Scan for the cell matching the given text and deliver its [X, Y] coordinate at center. 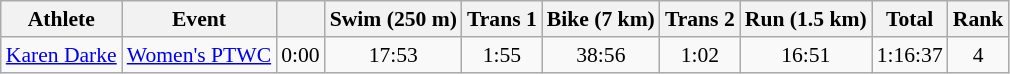
38:56 [601, 55]
Bike (7 km) [601, 19]
Swim (250 m) [394, 19]
1:02 [700, 55]
4 [978, 55]
Rank [978, 19]
17:53 [394, 55]
16:51 [806, 55]
0:00 [300, 55]
Karen Darke [62, 55]
1:55 [502, 55]
1:16:37 [910, 55]
Women's PTWC [199, 55]
Trans 2 [700, 19]
Trans 1 [502, 19]
Event [199, 19]
Athlete [62, 19]
Run (1.5 km) [806, 19]
Total [910, 19]
